Pinpoint the cell where the given text exists, returning its (X, Y) midpoint coordinate. 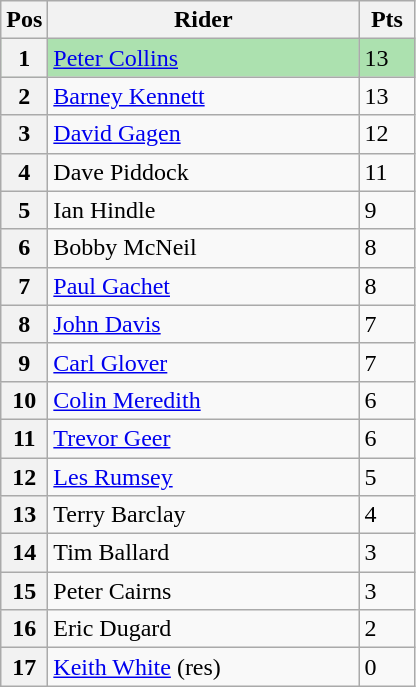
Trevor Geer (204, 438)
Barney Kennett (204, 96)
Peter Cairns (204, 591)
John Davis (204, 324)
Ian Hindle (204, 210)
Pos (24, 20)
10 (24, 400)
Paul Gachet (204, 286)
Keith White (res) (204, 667)
Rider (204, 20)
15 (24, 591)
Colin Meredith (204, 400)
Carl Glover (204, 362)
Tim Ballard (204, 553)
Peter Collins (204, 58)
Pts (387, 20)
Bobby McNeil (204, 248)
0 (387, 667)
Terry Barclay (204, 515)
1 (24, 58)
Les Rumsey (204, 477)
Eric Dugard (204, 629)
Dave Piddock (204, 172)
16 (24, 629)
14 (24, 553)
David Gagen (204, 134)
17 (24, 667)
